Find where the given text appears and provide that cell's center as (x, y) coordinate. 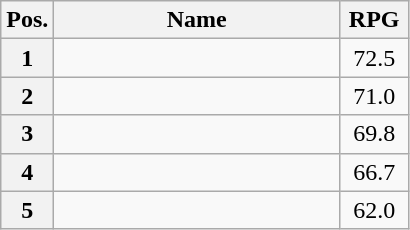
3 (28, 134)
66.7 (374, 172)
5 (28, 210)
Name (197, 20)
72.5 (374, 58)
2 (28, 96)
Pos. (28, 20)
71.0 (374, 96)
62.0 (374, 210)
69.8 (374, 134)
4 (28, 172)
1 (28, 58)
RPG (374, 20)
